Return [X, Y] of the center of cell containing provided text 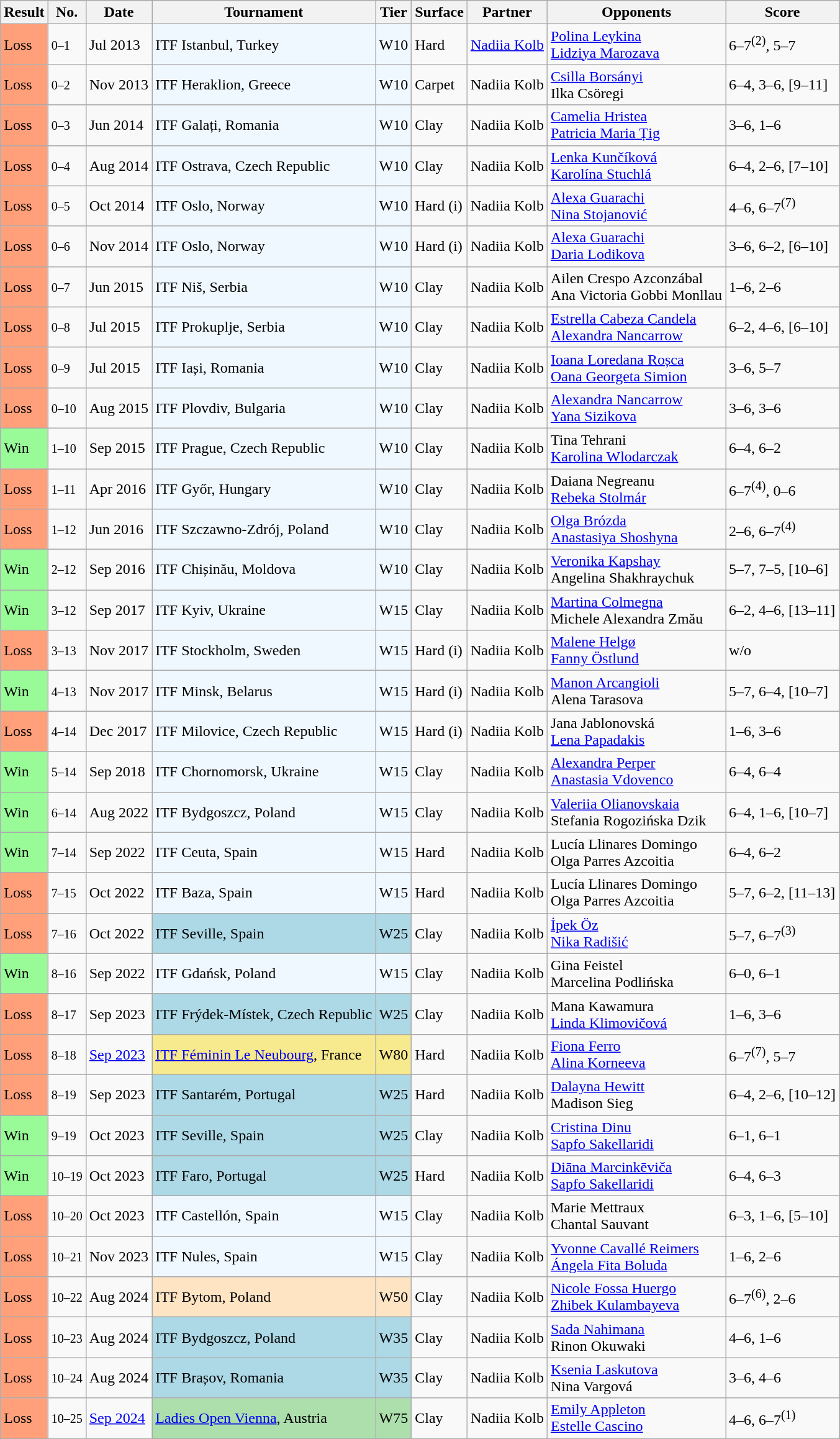
w/o [782, 651]
İpek Öz Nika Radišić [636, 933]
Carpet [440, 84]
Polina Leykina Lidziya Marozava [636, 45]
ITF Szczawno-Zdrój, Poland [264, 529]
Sep 2015 [119, 448]
Martina Colmegna Michele Alexandra Zmău [636, 610]
ITF Niš, Serbia [264, 287]
Csilla Borsányi Ilka Csöregi [636, 84]
ITF Nules, Spain [264, 1257]
ITF Milovice, Czech Republic [264, 732]
Aug 2015 [119, 407]
ITF Bytom, Poland [264, 1297]
W50 [394, 1297]
10–22 [67, 1297]
Sada Nahimana Rinon Okuwaki [636, 1338]
Date [119, 12]
6–4, 1–6, [10–7] [782, 812]
Result [24, 12]
Fiona Ferro Alina Korneeva [636, 1055]
ITF Ceuta, Spain [264, 852]
6–4, 3–6, [9–11] [782, 84]
3–6, 5–7 [782, 368]
Ailen Crespo Azconzábal Ana Victoria Gobbi Monllau [636, 287]
10–24 [67, 1378]
ITF Brașov, Romania [264, 1378]
Nicole Fossa Huergo Zhibek Kulambayeva [636, 1297]
Apr 2016 [119, 488]
Jun 2016 [119, 529]
5–7, 6–2, [11–13] [782, 893]
Sep 2017 [119, 610]
Ladies Open Vienna, Austria [264, 1419]
8–18 [67, 1055]
8–16 [67, 974]
Alexandra Nancarrow Yana Sizikova [636, 407]
Tournament [264, 12]
W75 [394, 1419]
ITF Iași, Romania [264, 368]
Olga Brózda Anastasiya Shoshyna [636, 529]
Tier [394, 12]
6–1, 6–1 [782, 1135]
Jana Jablonovská Lena Papadakis [636, 732]
Malene Helgø Fanny Östlund [636, 651]
6–14 [67, 812]
5–7, 7–5, [10–6] [782, 570]
4–13 [67, 691]
6–4, 2–6, [7–10] [782, 165]
3–12 [67, 610]
0–2 [67, 84]
6–3, 1–6, [5–10] [782, 1216]
ITF Prague, Czech Republic [264, 448]
6–4, 2–6, [10–12] [782, 1094]
0–6 [67, 246]
2–6, 6–7(4) [782, 529]
Diāna Marcinkēviča Sapfo Sakellaridi [636, 1176]
ITF Prokuplje, Serbia [264, 327]
Emily Appleton Estelle Cascino [636, 1419]
Sep 2018 [119, 771]
Score [782, 12]
6–7(6), 2–6 [782, 1297]
Aug 2022 [119, 812]
Estrella Cabeza Candela Alexandra Nancarrow [636, 327]
0–8 [67, 327]
6–2, 4–6, [6–10] [782, 327]
1–10 [67, 448]
6–0, 6–1 [782, 974]
8–17 [67, 1014]
Marie Mettraux Chantal Sauvant [636, 1216]
ITF Galați, Romania [264, 125]
6–7(7), 5–7 [782, 1055]
Valeriia Olianovskaia Stefania Rogozińska Dzik [636, 812]
2–12 [67, 570]
3–6, 3–6 [782, 407]
3–6, 4–6 [782, 1378]
Dec 2017 [119, 732]
Aug 2014 [119, 165]
6–4, 6–4 [782, 771]
ITF Kyiv, Ukraine [264, 610]
Lenka Kunčíková Karolína Stuchlá [636, 165]
ITF Istanbul, Turkey [264, 45]
6–4, 6–3 [782, 1176]
ITF Plovdiv, Bulgaria [264, 407]
No. [67, 12]
Sep 2016 [119, 570]
5–7, 6–7(3) [782, 933]
Ksenia Laskutova Nina Vargová [636, 1378]
Ioana Loredana Roșca Oana Georgeta Simion [636, 368]
ITF Gdańsk, Poland [264, 974]
ITF Baza, Spain [264, 893]
ITF Győr, Hungary [264, 488]
10–20 [67, 1216]
6–7(2), 5–7 [782, 45]
Camelia Hristea Patricia Maria Țig [636, 125]
10–19 [67, 1176]
3–6, 1–6 [782, 125]
ITF Ostrava, Czech Republic [264, 165]
7–14 [67, 852]
Nov 2023 [119, 1257]
Surface [440, 12]
W80 [394, 1055]
0–4 [67, 165]
Nov 2013 [119, 84]
ITF Chornomorsk, Ukraine [264, 771]
Dalayna Hewitt Madison Sieg [636, 1094]
6–2, 4–6, [13–11] [782, 610]
5–7, 6–4, [10–7] [782, 691]
3–6, 6–2, [6–10] [782, 246]
Gina Feistel Marcelina Podlińska [636, 974]
Jun 2014 [119, 125]
5–14 [67, 771]
7–15 [67, 893]
10–21 [67, 1257]
Nov 2014 [119, 246]
6–7(4), 0–6 [782, 488]
Manon Arcangioli Alena Tarasova [636, 691]
ITF Castellón, Spain [264, 1216]
ITF Minsk, Belarus [264, 691]
9–19 [67, 1135]
0–5 [67, 206]
4–14 [67, 732]
4–6, 6–7(7) [782, 206]
Veronika Kapshay Angelina Shakhraychuk [636, 570]
Jul 2013 [119, 45]
Daiana Negreanu Rebeka Stolmár [636, 488]
8–19 [67, 1094]
ITF Féminin Le Neubourg, France [264, 1055]
Oct 2014 [119, 206]
0–9 [67, 368]
ITF Faro, Portugal [264, 1176]
Jun 2015 [119, 287]
10–23 [67, 1338]
Tina Tehrani Karolina Wlodarczak [636, 448]
7–16 [67, 933]
ITF Frýdek-Místek, Czech Republic [264, 1014]
Partner [507, 12]
Alexa Guarachi Nina Stojanović [636, 206]
4–6, 6–7(1) [782, 1419]
ITF Stockholm, Sweden [264, 651]
4–6, 1–6 [782, 1338]
0–10 [67, 407]
3–13 [67, 651]
0–1 [67, 45]
ITF Santarém, Portugal [264, 1094]
Alexandra Perper Anastasia Vdovenco [636, 771]
ITF Chișinău, Moldova [264, 570]
0–3 [67, 125]
Alexa Guarachi Daria Lodikova [636, 246]
Mana Kawamura Linda Klimovičová [636, 1014]
0–7 [67, 287]
Yvonne Cavallé Reimers Ángela Fita Boluda [636, 1257]
Sep 2024 [119, 1419]
Cristina Dinu Sapfo Sakellaridi [636, 1135]
Opponents [636, 12]
1–11 [67, 488]
1–12 [67, 529]
10–25 [67, 1419]
ITF Heraklion, Greece [264, 84]
